Detect which cell encompasses the target text, then output its (X, Y) center coordinate. 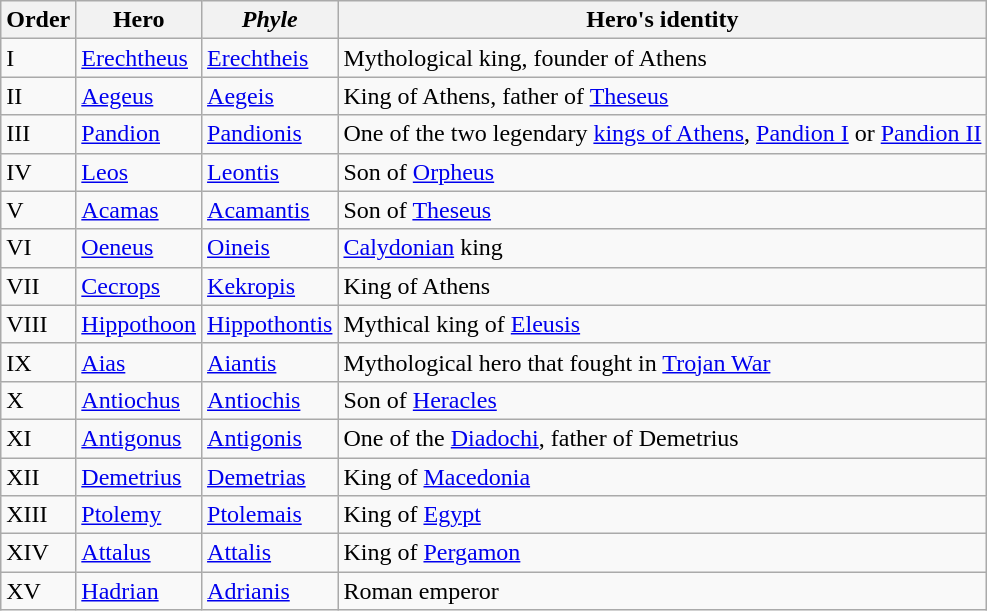
Acamas (139, 210)
XV (38, 591)
Mythological king, founder of Athens (662, 58)
Calydonian king (662, 248)
Acamantis (270, 210)
Mythical king of Eleusis (662, 324)
II (38, 96)
King of Athens, father of Theseus (662, 96)
VI (38, 248)
III (38, 134)
XI (38, 438)
Demetrius (139, 477)
Son of Orpheus (662, 172)
Adrianis (270, 591)
Attalis (270, 553)
Leontis (270, 172)
Son of Theseus (662, 210)
King of Macedonia (662, 477)
Pandionis (270, 134)
Antiochis (270, 400)
VII (38, 286)
Hippothontis (270, 324)
King of Athens (662, 286)
Mythological hero that fought in Trojan War (662, 362)
Cecrops (139, 286)
Antiochus (139, 400)
IV (38, 172)
Attalus (139, 553)
V (38, 210)
XIII (38, 515)
Aiantis (270, 362)
X (38, 400)
Ptolemais (270, 515)
Aegeus (139, 96)
Roman emperor (662, 591)
Kekropis (270, 286)
IX (38, 362)
One of the Diadochi, father of Demetrius (662, 438)
Son of Heracles (662, 400)
Hero (139, 20)
Aias (139, 362)
Oineis (270, 248)
One of the two legendary kings of Athens, Pandion I or Pandion II (662, 134)
Oeneus (139, 248)
Phyle (270, 20)
King of Pergamon (662, 553)
Hippothoon (139, 324)
Antigonus (139, 438)
King of Egypt (662, 515)
Aegeis (270, 96)
VIII (38, 324)
Hero's identity (662, 20)
XIV (38, 553)
I (38, 58)
XII (38, 477)
Order (38, 20)
Erechtheis (270, 58)
Antigonis (270, 438)
Pandion (139, 134)
Erechtheus (139, 58)
Hadrian (139, 591)
Ptolemy (139, 515)
Demetrias (270, 477)
Leos (139, 172)
